Provide the [X, Y] coordinate of the cell's center where the given text is located.  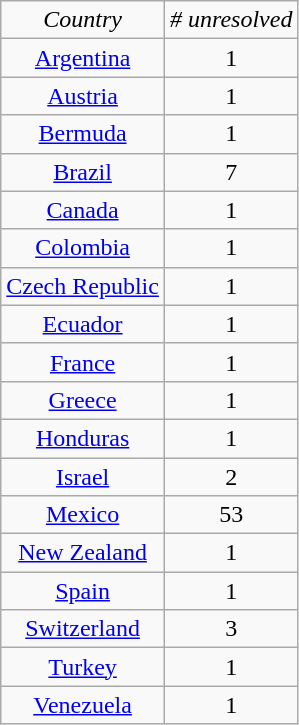
Country [83, 20]
Turkey [83, 667]
Mexico [83, 515]
Bermuda [83, 134]
Austria [83, 96]
Greece [83, 400]
3 [230, 629]
France [83, 362]
Colombia [83, 248]
Honduras [83, 438]
Venezuela [83, 705]
Czech Republic [83, 286]
Argentina [83, 58]
Brazil [83, 172]
# unresolved [230, 20]
Ecuador [83, 324]
2 [230, 477]
Israel [83, 477]
New Zealand [83, 553]
7 [230, 172]
53 [230, 515]
Canada [83, 210]
Spain [83, 591]
Switzerland [83, 629]
